Extract the (x, y) coordinate from the center of the cell holding the provided text.  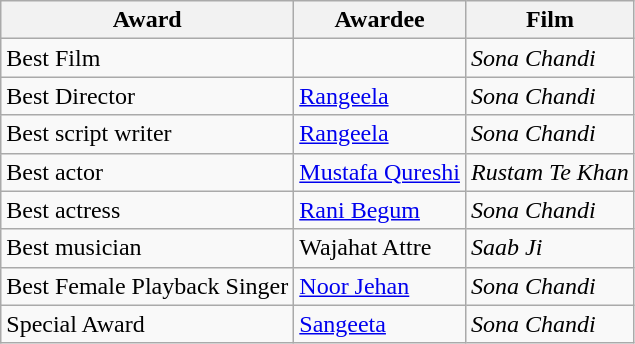
Best actor (148, 172)
Award (148, 20)
Mustafa Qureshi (380, 172)
Rustam Te Khan (550, 172)
Best Director (148, 96)
Wajahat Attre (380, 248)
Sangeeta (380, 324)
Noor Jehan (380, 286)
Best Female Playback Singer (148, 286)
Best actress (148, 210)
Rani Begum (380, 210)
Film (550, 20)
Special Award (148, 324)
Awardee (380, 20)
Best musician (148, 248)
Best script writer (148, 134)
Saab Ji (550, 248)
Best Film (148, 58)
